Search for the cell housing the specified text and yield its (X, Y) center coordinate. 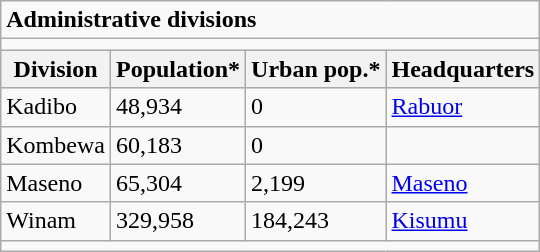
Headquarters (463, 69)
184,243 (316, 221)
329,958 (178, 221)
Kombewa (56, 145)
Division (56, 69)
2,199 (316, 183)
Urban pop.* (316, 69)
60,183 (178, 145)
Administrative divisions (270, 20)
Winam (56, 221)
Kisumu (463, 221)
Population* (178, 69)
Rabuor (463, 107)
65,304 (178, 183)
Kadibo (56, 107)
48,934 (178, 107)
